Detect which cell encompasses the target text, then output its (X, Y) center coordinate. 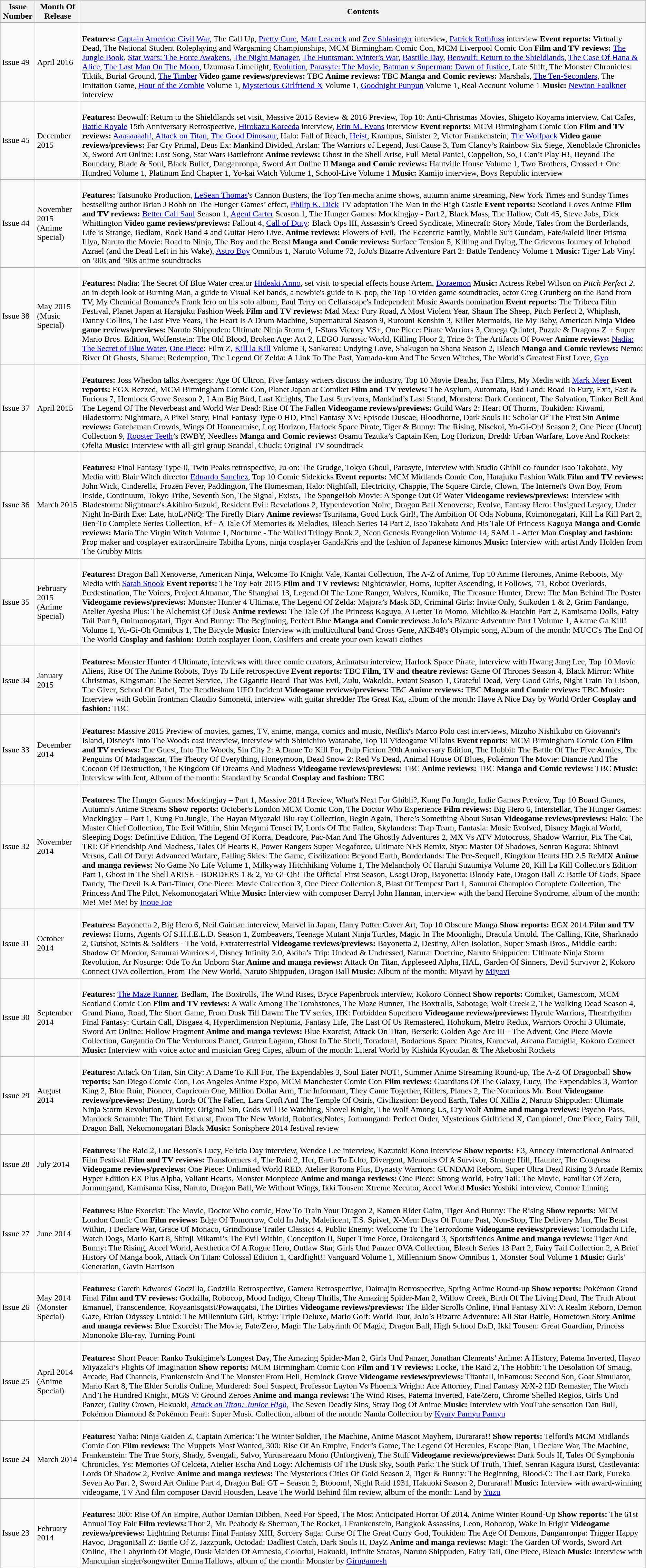
Issue 24 (18, 1459)
Issue 27 (18, 1234)
July 2014 (58, 1165)
February 2015 (Anime Special) (58, 602)
Issue 23 (18, 1533)
Issue 38 (18, 315)
December 2014 (58, 749)
September 2014 (58, 1017)
August 2014 (58, 1095)
December 2015 (58, 140)
Issue 44 (18, 223)
May 2014 (Monster Special) (58, 1307)
June 2014 (58, 1234)
October 2014 (58, 943)
Issue 34 (18, 680)
Issue 45 (18, 140)
April 2015 (58, 408)
November 2014 (58, 846)
Issue 28 (18, 1165)
Issue 37 (18, 408)
April 2016 (58, 62)
March 2015 (58, 505)
Issue 35 (18, 602)
Issue 25 (18, 1381)
Issue Number (18, 12)
Issue 32 (18, 846)
Month Of Release (58, 12)
Issue 49 (18, 62)
March 2014 (58, 1459)
Issue 36 (18, 505)
Issue 33 (18, 749)
Issue 26 (18, 1307)
May 2015 (Music Special) (58, 315)
January 2015 (58, 680)
Contents (363, 12)
Issue 31 (18, 943)
November 2015 (Anime Special) (58, 223)
April 2014 (Anime Special) (58, 1381)
February 2014 (58, 1533)
Issue 29 (18, 1095)
Issue 30 (18, 1017)
